Return (x, y) of the center of cell containing provided text 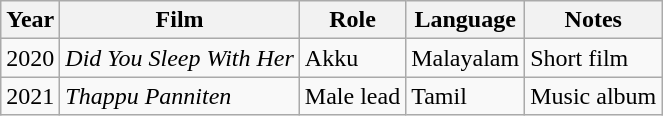
Role (352, 20)
Male lead (352, 96)
Did You Sleep With Her (180, 58)
Short film (594, 58)
Music album (594, 96)
Language (466, 20)
2020 (30, 58)
Tamil (466, 96)
Notes (594, 20)
Year (30, 20)
Film (180, 20)
2021 (30, 96)
Thappu Panniten (180, 96)
Malayalam (466, 58)
Akku (352, 58)
